Locate the cell with the specified text and output its (x, y) center coordinate. 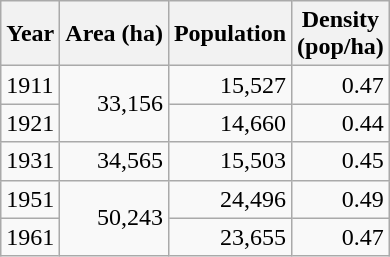
33,156 (114, 104)
1961 (30, 237)
15,527 (230, 85)
1911 (30, 85)
Year (30, 34)
0.44 (341, 123)
Area (ha) (114, 34)
24,496 (230, 199)
Population (230, 34)
23,655 (230, 237)
15,503 (230, 161)
14,660 (230, 123)
1951 (30, 199)
0.45 (341, 161)
1931 (30, 161)
34,565 (114, 161)
1921 (30, 123)
50,243 (114, 218)
Density(pop/ha) (341, 34)
0.49 (341, 199)
